Output the [X, Y] coordinate of the center of the cell containing the given text.  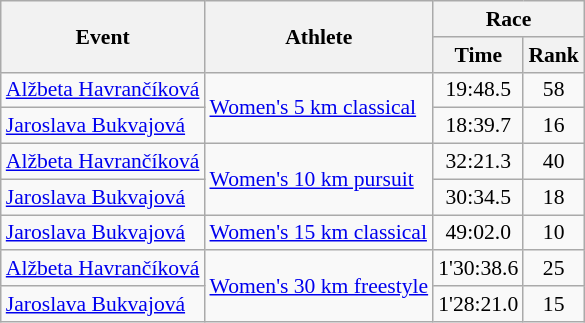
49:02.0 [478, 233]
16 [554, 126]
32:21.3 [478, 162]
1'30:38.6 [478, 269]
Women's 15 km classical [318, 233]
40 [554, 162]
19:48.5 [478, 90]
30:34.5 [478, 197]
18 [554, 197]
25 [554, 269]
Women's 5 km classical [318, 108]
Race [508, 19]
Women's 30 km freestyle [318, 286]
Athlete [318, 36]
18:39.7 [478, 126]
10 [554, 233]
58 [554, 90]
Women's 10 km pursuit [318, 180]
Event [103, 36]
15 [554, 304]
1'28:21.0 [478, 304]
Time [478, 55]
Rank [554, 55]
